Pinpoint the cell where the given text exists, returning its (X, Y) midpoint coordinate. 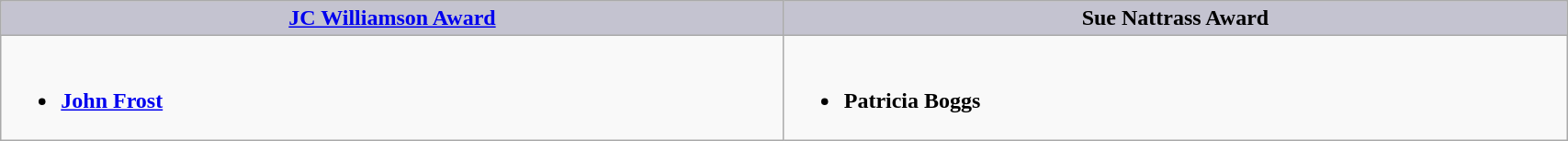
Sue Nattrass Award (1175, 18)
JC Williamson Award (392, 18)
Patricia Boggs (1175, 88)
John Frost (392, 88)
